Determine the (x, y) coordinate at the center of the cell enclosing the given text.  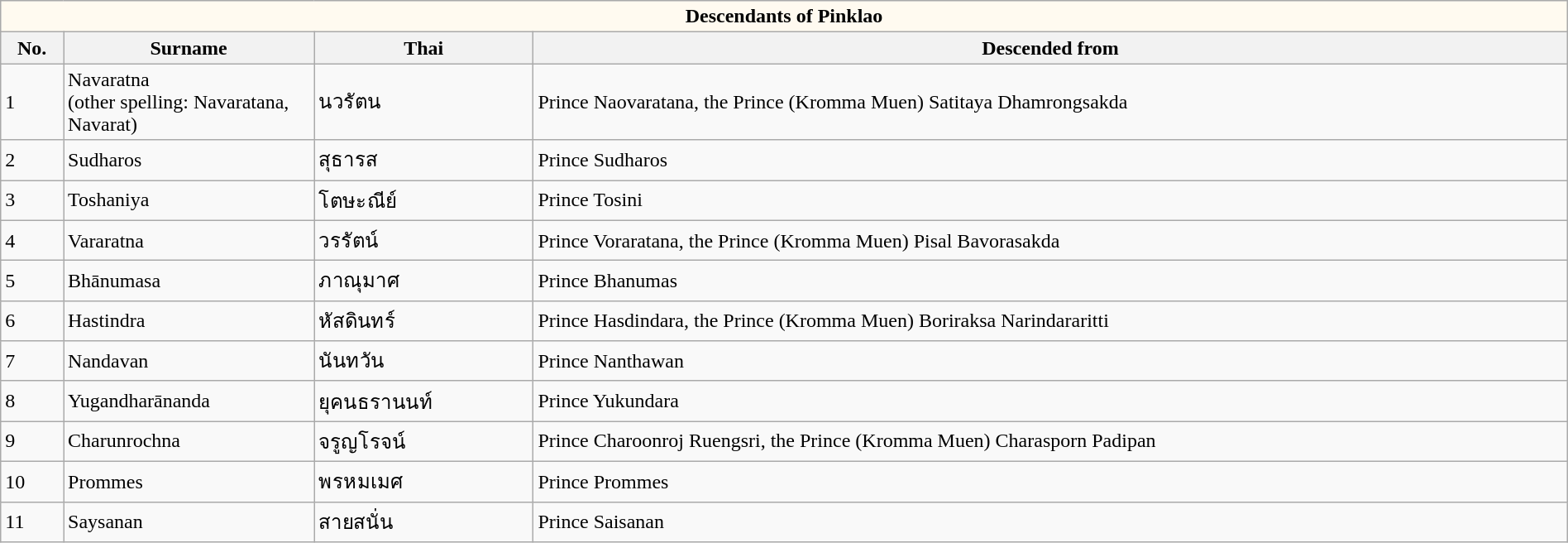
Bhānumasa (189, 281)
10 (32, 482)
Vararatna (189, 240)
Prince Naovaratana, the Prince (Kromma Muen) Satitaya Dhamrongsakda (1050, 102)
Prince Tosini (1050, 200)
Prince Nanthawan (1050, 361)
7 (32, 361)
สุธารส (423, 161)
ยุคนธรานนท์ (423, 401)
วรรัตน์ (423, 240)
Prince Yukundara (1050, 401)
6 (32, 321)
สายสนั่น (423, 521)
Prince Saisanan (1050, 521)
นวรัตน (423, 102)
3 (32, 200)
Prince Bhanumas (1050, 281)
จรูญโรจน์ (423, 442)
Prince Charoonroj Ruengsri, the Prince (Kromma Muen) Charasporn Padipan (1050, 442)
Sudharos (189, 161)
Prince Prommes (1050, 482)
Descendants of Pinklao (784, 17)
Hastindra (189, 321)
Thai (423, 48)
Surname (189, 48)
หัสดินทร์ (423, 321)
Descended from (1050, 48)
4 (32, 240)
โตษะณีย์ (423, 200)
Navaratna (other spelling: Navaratana, Navarat) (189, 102)
Prince Hasdindara, the Prince (Kromma Muen) Boriraksa Narindararitti (1050, 321)
8 (32, 401)
1 (32, 102)
Prince Sudharos (1050, 161)
Saysanan (189, 521)
นันทวัน (423, 361)
พรหมเมศ (423, 482)
Nandavan (189, 361)
Prince Voraratana, the Prince (Kromma Muen) Pisal Bavorasakda (1050, 240)
9 (32, 442)
Toshaniya (189, 200)
5 (32, 281)
No. (32, 48)
Yugandharānanda (189, 401)
2 (32, 161)
Charunrochna (189, 442)
Prommes (189, 482)
11 (32, 521)
ภาณุมาศ (423, 281)
